Detect which cell encompasses the target text, then output its (x, y) center coordinate. 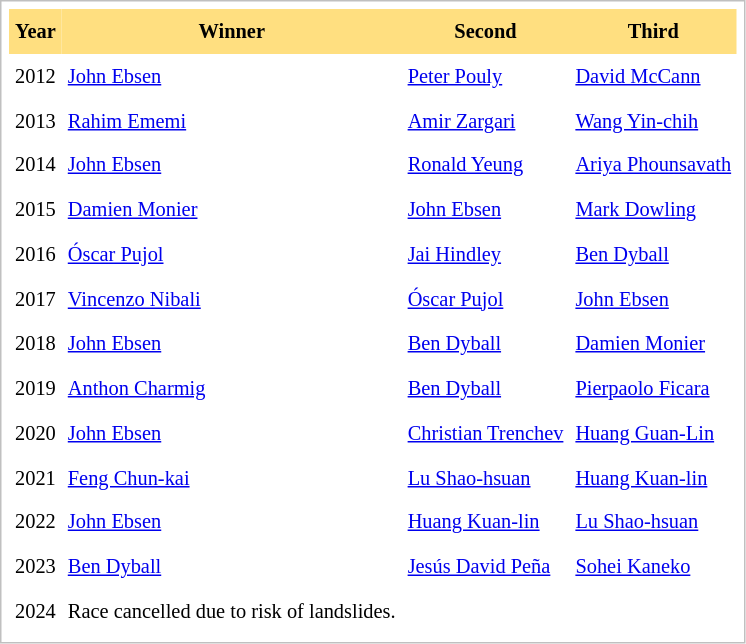
Year (36, 32)
2022 (36, 522)
Peter Pouly (486, 76)
David McCann (653, 76)
Third (653, 32)
2023 (36, 566)
2018 (36, 344)
Wang Yin-chih (653, 120)
2015 (36, 210)
Christian Trenchev (486, 434)
2024 (36, 612)
2013 (36, 120)
2017 (36, 300)
Second (486, 32)
Sohei Kaneko (653, 566)
Mark Dowling (653, 210)
2020 (36, 434)
Rahim Ememi (232, 120)
2019 (36, 388)
Race cancelled due to risk of landslides. (232, 612)
Huang Guan-Lin (653, 434)
Feng Chun-kai (232, 478)
2012 (36, 76)
2014 (36, 166)
Jai Hindley (486, 254)
Jesús David Peña (486, 566)
Amir Zargari (486, 120)
Anthon Charmig (232, 388)
Ronald Yeung (486, 166)
Winner (232, 32)
Vincenzo Nibali (232, 300)
Pierpaolo Ficara (653, 388)
2016 (36, 254)
2021 (36, 478)
Ariya Phounsavath (653, 166)
